Detect which cell encompasses the target text, then output its [X, Y] center coordinate. 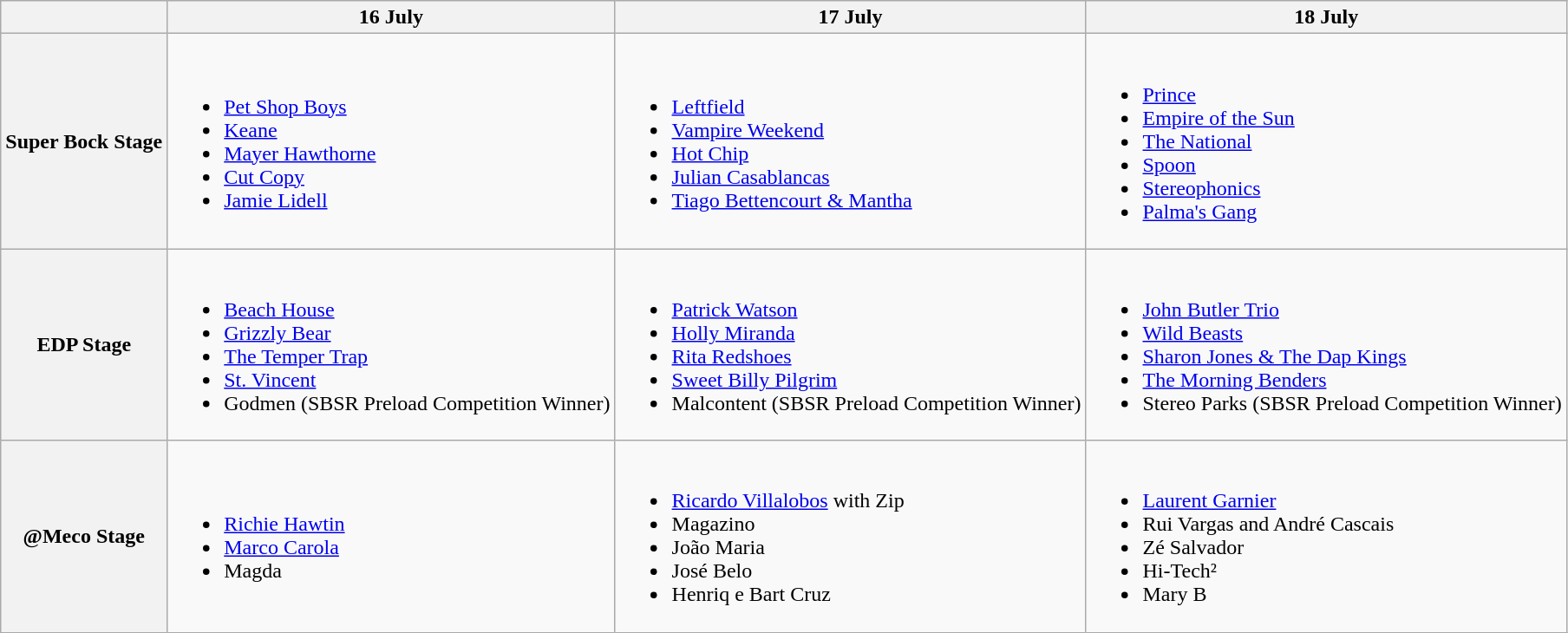
LeftfieldVampire WeekendHot ChipJulian CasablancasTiago Bettencourt & Mantha [850, 141]
John Butler TrioWild BeastsSharon Jones & The Dap KingsThe Morning BendersStereo Parks (SBSR Preload Competition Winner) [1326, 345]
Super Bock Stage [84, 141]
Richie HawtinMarco CarolaMagda [391, 536]
PrinceEmpire of the SunThe NationalSpoonStereophonicsPalma's Gang [1326, 141]
Ricardo Villalobos with ZipMagazinoJoão MariaJosé BeloHenriq e Bart Cruz [850, 536]
17 July [850, 17]
Patrick WatsonHolly MirandaRita RedshoesSweet Billy PilgrimMalcontent (SBSR Preload Competition Winner) [850, 345]
Beach HouseGrizzly BearThe Temper TrapSt. VincentGodmen (SBSR Preload Competition Winner) [391, 345]
EDP Stage [84, 345]
18 July [1326, 17]
16 July [391, 17]
@Meco Stage [84, 536]
Laurent GarnierRui Vargas and André CascaisZé SalvadorHi-Tech²Mary B [1326, 536]
Pet Shop BoysKeaneMayer HawthorneCut CopyJamie Lidell [391, 141]
